Find where the given text appears and provide that cell's center as [x, y] coordinate. 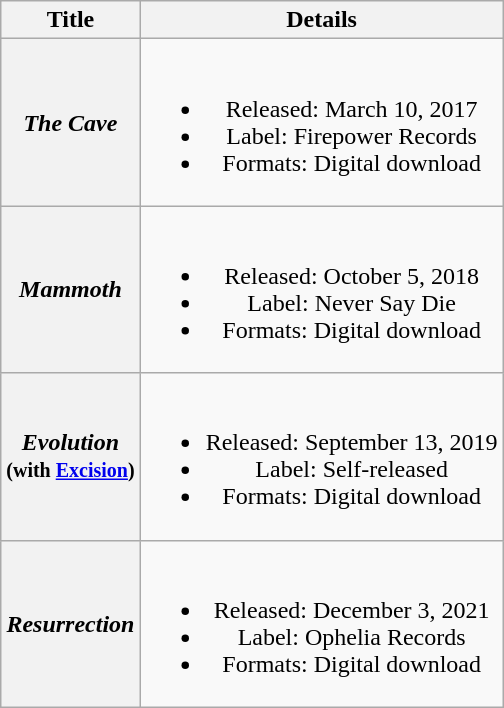
Resurrection [70, 624]
Released: December 3, 2021Label: Ophelia RecordsFormats: Digital download [322, 624]
Mammoth [70, 290]
The Cave [70, 122]
Evolution (with Excision) [70, 456]
Released: September 13, 2019Label: Self-releasedFormats: Digital download [322, 456]
Released: March 10, 2017Label: Firepower RecordsFormats: Digital download [322, 122]
Released: October 5, 2018Label: Never Say DieFormats: Digital download [322, 290]
Details [322, 20]
Title [70, 20]
